Determine the [X, Y] coordinate at the center of the cell enclosing the given text.  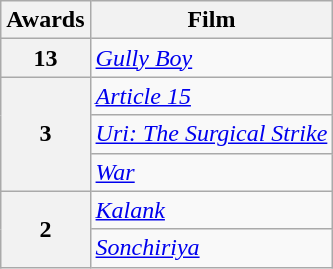
Sonchiriya [212, 248]
13 [46, 58]
War [212, 172]
Film [212, 20]
Uri: The Surgical Strike [212, 134]
3 [46, 134]
Article 15 [212, 96]
Awards [46, 20]
Kalank [212, 210]
2 [46, 229]
Gully Boy [212, 58]
